Return (X, Y) of the center of cell containing provided text 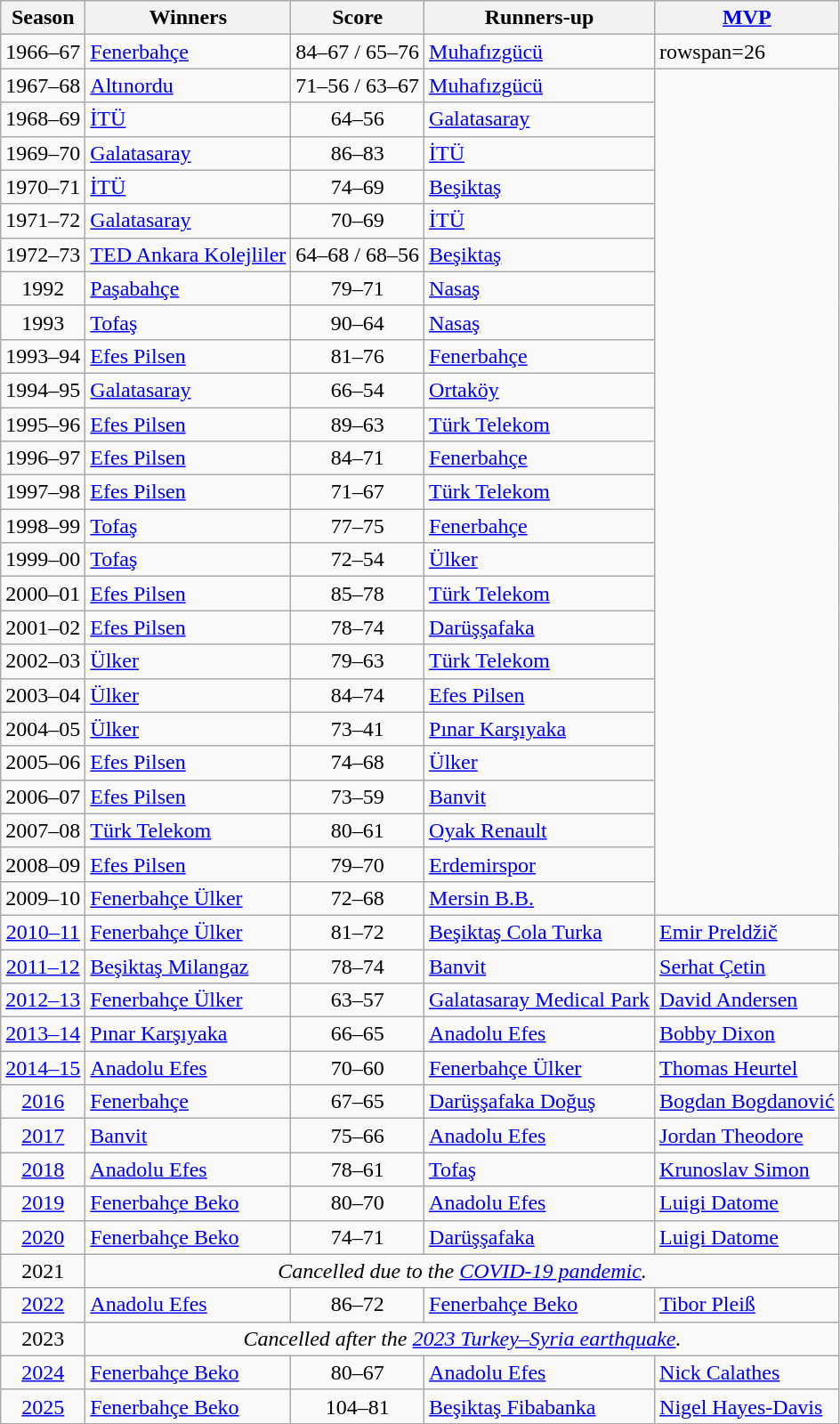
89–63 (358, 425)
79–71 (358, 288)
73–41 (358, 729)
80–70 (358, 1203)
2022 (43, 1305)
2010–11 (43, 932)
Score (358, 18)
85–78 (358, 594)
Darüşşafaka Doğuş (539, 1102)
64–56 (358, 119)
MVP (747, 18)
Cancelled due to the COVID-19 pandemic. (463, 1271)
66–65 (358, 1034)
Krunoslav Simon (747, 1169)
81–76 (358, 356)
1999–00 (43, 560)
86–72 (358, 1305)
73–59 (358, 797)
63–57 (358, 1000)
2016 (43, 1102)
1998–99 (43, 526)
1992 (43, 288)
Tibor Pleiß (747, 1305)
Paşabahçe (189, 288)
80–67 (358, 1372)
Winners (189, 18)
2018 (43, 1169)
1995–96 (43, 425)
Nick Calathes (747, 1372)
1972–73 (43, 255)
1993–94 (43, 356)
74–69 (358, 187)
1969–70 (43, 153)
74–71 (358, 1237)
79–63 (358, 661)
72–54 (358, 560)
2004–05 (43, 729)
Galatasaray Medical Park (539, 1000)
2023 (43, 1339)
1970–71 (43, 187)
2000–01 (43, 594)
2024 (43, 1372)
Oyak Renault (539, 830)
Ortaköy (539, 390)
2005–06 (43, 763)
1994–95 (43, 390)
71–67 (358, 492)
2014–15 (43, 1068)
1966–67 (43, 52)
75–66 (358, 1136)
67–65 (358, 1102)
1993 (43, 322)
74–68 (358, 763)
2001–02 (43, 627)
84–67 / 65–76 (358, 52)
Erdemirspor (539, 864)
104–81 (358, 1406)
Beşiktaş Milangaz (189, 966)
81–72 (358, 932)
Cancelled after the 2023 Turkey–Syria earthquake. (463, 1339)
Emir Preldžič (747, 932)
2002–03 (43, 661)
Bogdan Bogdanović (747, 1102)
Serhat Çetin (747, 966)
64–68 / 68–56 (358, 255)
86–83 (358, 153)
77–75 (358, 526)
71–56 / 63–67 (358, 85)
2011–12 (43, 966)
90–64 (358, 322)
Beşiktaş Fibabanka (539, 1406)
2007–08 (43, 830)
1967–68 (43, 85)
2008–09 (43, 864)
Season (43, 18)
Jordan Theodore (747, 1136)
66–54 (358, 390)
Nigel Hayes-Davis (747, 1406)
1968–69 (43, 119)
2006–07 (43, 797)
Altınordu (189, 85)
TED Ankara Kolejliler (189, 255)
rowspan=26 (747, 52)
70–60 (358, 1068)
Bobby Dixon (747, 1034)
Beşiktaş Cola Turka (539, 932)
David Andersen (747, 1000)
79–70 (358, 864)
2025 (43, 1406)
2019 (43, 1203)
1996–97 (43, 458)
78–61 (358, 1169)
80–61 (358, 830)
2003–04 (43, 695)
72–68 (358, 898)
2020 (43, 1237)
Mersin B.B. (539, 898)
2017 (43, 1136)
2012–13 (43, 1000)
1971–72 (43, 221)
Thomas Heurtel (747, 1068)
84–71 (358, 458)
70–69 (358, 221)
2013–14 (43, 1034)
Runners-up (539, 18)
2021 (43, 1271)
2009–10 (43, 898)
1997–98 (43, 492)
84–74 (358, 695)
